Find where the given text appears and provide that cell's center as [x, y] coordinate. 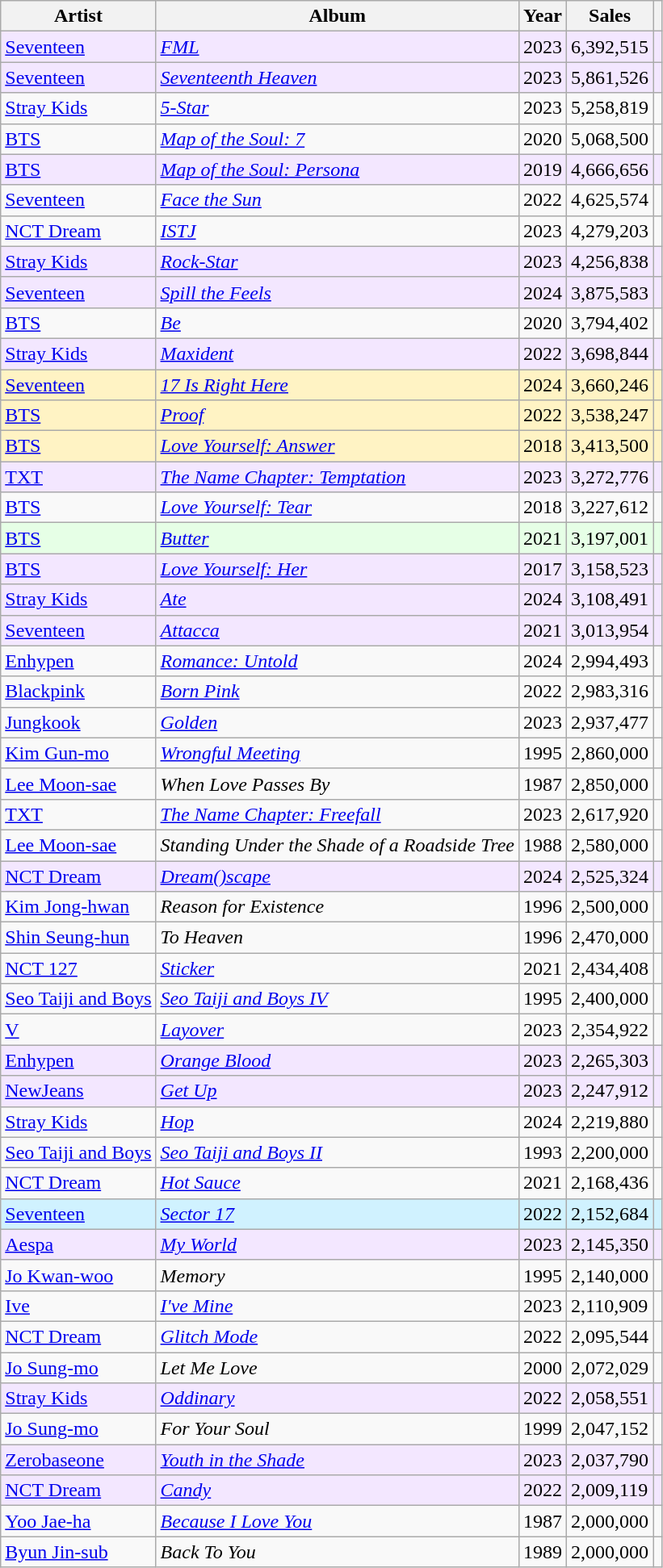
2,500,000 [611, 907]
5,861,526 [611, 77]
When Love Passes By [338, 784]
2,072,029 [611, 1368]
2,140,000 [611, 1275]
3,794,402 [611, 323]
1993 [543, 1152]
Memory [338, 1275]
4,625,574 [611, 200]
2,400,000 [611, 999]
2,047,152 [611, 1429]
Standing Under the Shade of a Roadside Tree [338, 845]
Blackpink [78, 692]
17 Is Right Here [338, 385]
Candy [338, 1491]
Artist [78, 16]
2,145,350 [611, 1244]
2,009,119 [611, 1491]
Wrongful Meeting [338, 753]
3,413,500 [611, 446]
2,200,000 [611, 1152]
Spill the Feels [338, 292]
Love Yourself: Tear [338, 508]
1988 [543, 845]
3,272,776 [611, 477]
Map of the Soul: Persona [338, 169]
NewJeans [78, 1091]
5,258,819 [611, 108]
1989 [543, 1552]
2,525,324 [611, 876]
5-Star [338, 108]
3,227,612 [611, 508]
Back To You [338, 1552]
Kim Jong-hwan [78, 907]
Get Up [338, 1091]
2,265,303 [611, 1060]
4,279,203 [611, 231]
3,875,583 [611, 292]
3,538,247 [611, 416]
Aespa [78, 1244]
2000 [543, 1368]
2,617,920 [611, 814]
5,068,500 [611, 139]
6,392,515 [611, 47]
FML [338, 47]
3,108,491 [611, 600]
2,247,912 [611, 1091]
Hot Sauce [338, 1183]
2,850,000 [611, 784]
2,470,000 [611, 938]
My World [338, 1244]
Let Me Love [338, 1368]
3,660,246 [611, 385]
Map of the Soul: 7 [338, 139]
Album [338, 16]
2,434,408 [611, 968]
Reason for Existence [338, 907]
V [78, 1030]
Maxident [338, 353]
Layover [338, 1030]
Love Yourself: Her [338, 569]
2017 [543, 569]
Orange Blood [338, 1060]
Hop [338, 1122]
Jungkook [78, 722]
Yoo Jae-ha [78, 1521]
To Heaven [338, 938]
2,937,477 [611, 722]
Zerobaseone [78, 1460]
2,152,684 [611, 1214]
4,256,838 [611, 261]
I've Mine [338, 1306]
2,037,790 [611, 1460]
4,666,656 [611, 169]
2,095,544 [611, 1336]
3,197,001 [611, 538]
Romance: Untold [338, 661]
Sticker [338, 968]
2,110,909 [611, 1306]
NCT 127 [78, 968]
Sales [611, 16]
2,058,551 [611, 1399]
Seo Taiji and Boys II [338, 1152]
2,994,493 [611, 661]
2,168,436 [611, 1183]
Youth in the Shade [338, 1460]
Sector 17 [338, 1214]
3,013,954 [611, 630]
Jo Kwan-woo [78, 1275]
The Name Chapter: Freefall [338, 814]
3,158,523 [611, 569]
Ate [338, 600]
Butter [338, 538]
Golden [338, 722]
Be [338, 323]
Love Yourself: Answer [338, 446]
2,580,000 [611, 845]
Glitch Mode [338, 1336]
Kim Gun-mo [78, 753]
2019 [543, 169]
Oddinary [338, 1399]
Ive [78, 1306]
Born Pink [338, 692]
The Name Chapter: Temptation [338, 477]
Rock-Star [338, 261]
1999 [543, 1429]
ISTJ [338, 231]
Face the Sun [338, 200]
2,219,880 [611, 1122]
Byun Jin-sub [78, 1552]
Dream()scape [338, 876]
Year [543, 16]
Attacca [338, 630]
Shin Seung-hun [78, 938]
2,983,316 [611, 692]
Because I Love You [338, 1521]
2,354,922 [611, 1030]
2,860,000 [611, 753]
For Your Soul [338, 1429]
Proof [338, 416]
Seo Taiji and Boys IV [338, 999]
Seventeenth Heaven [338, 77]
3,698,844 [611, 353]
